Extract the [X, Y] coordinate from the center of the cell holding the provided text.  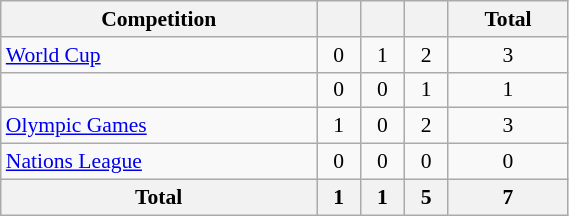
Olympic Games [159, 126]
World Cup [159, 55]
Nations League [159, 162]
5 [426, 197]
7 [508, 197]
Competition [159, 19]
